From the cell containing the given text, extract its center point as (X, Y) coordinate. 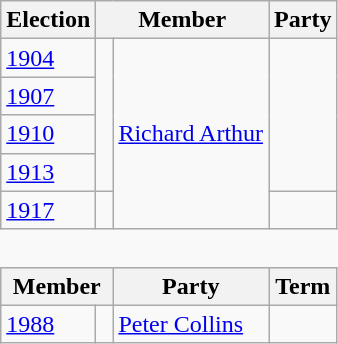
Peter Collins (191, 324)
1988 (48, 324)
1904 (48, 58)
1917 (48, 210)
Richard Arthur (191, 134)
1913 (48, 172)
1907 (48, 96)
1910 (48, 134)
Term (303, 286)
Election (48, 20)
